Pinpoint the cell where the given text exists, returning its [X, Y] midpoint coordinate. 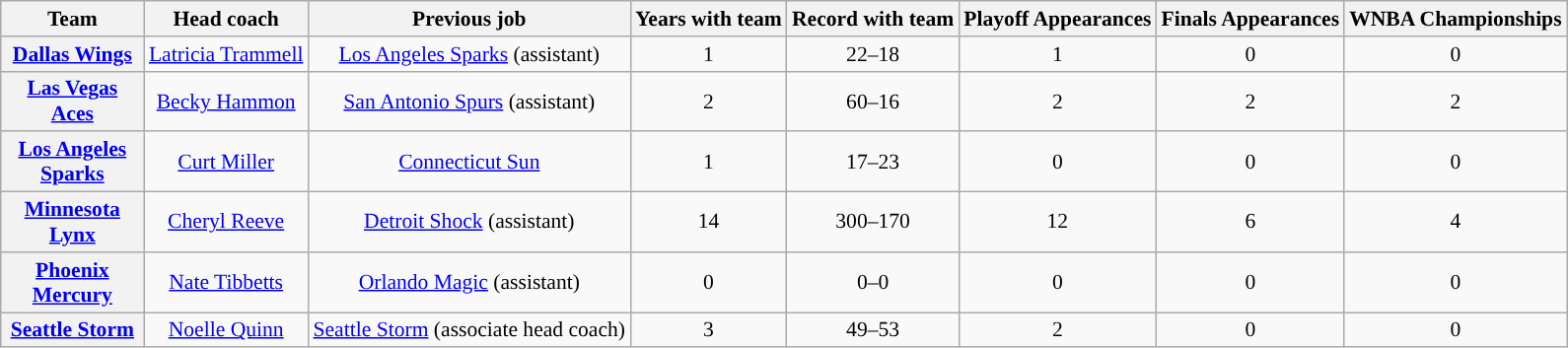
4 [1456, 223]
Previous job [469, 19]
WNBA Championships [1456, 19]
Record with team [873, 19]
Los Angeles Sparks [73, 162]
Seattle Storm (associate head coach) [469, 330]
Becky Hammon [227, 101]
60–16 [873, 101]
Dallas Wings [73, 54]
Minnesota Lynx [73, 223]
Las Vegas Aces [73, 101]
22–18 [873, 54]
Los Angeles Sparks (assistant) [469, 54]
Orlando Magic (assistant) [469, 282]
Connecticut Sun [469, 162]
Latricia Trammell [227, 54]
12 [1057, 223]
Nate Tibbetts [227, 282]
Curt Miller [227, 162]
Team [73, 19]
Detroit Shock (assistant) [469, 223]
Years with team [708, 19]
6 [1250, 223]
Playoff Appearances [1057, 19]
Seattle Storm [73, 330]
Finals Appearances [1250, 19]
300–170 [873, 223]
Cheryl Reeve [227, 223]
14 [708, 223]
0–0 [873, 282]
49–53 [873, 330]
17–23 [873, 162]
Phoenix Mercury [73, 282]
San Antonio Spurs (assistant) [469, 101]
Head coach [227, 19]
Noelle Quinn [227, 330]
3 [708, 330]
